Return the (x, y) coordinate for the center point of the cell that contains the specified text.  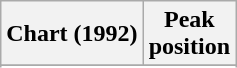
Peakposition (189, 34)
Chart (1992) (72, 34)
